Extract the [x, y] coordinate from the center of the cell holding the provided text.  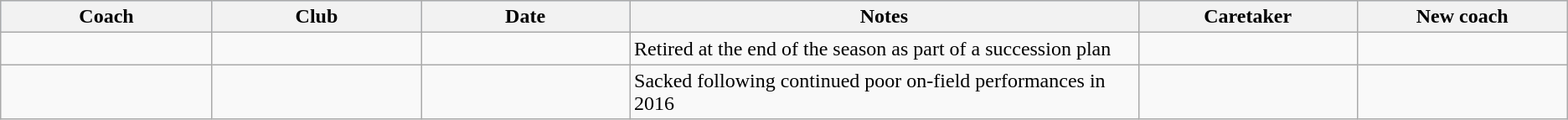
Retired at the end of the season as part of a succession plan [885, 49]
Club [317, 17]
Coach [106, 17]
Notes [885, 17]
Caretaker [1248, 17]
Date [526, 17]
New coach [1462, 17]
Sacked following continued poor on-field performances in 2016 [885, 92]
